Return the (x, y) coordinate for the center point of the cell that contains the specified text.  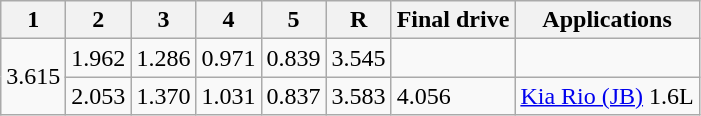
1 (34, 20)
0.837 (294, 96)
1.370 (164, 96)
3.615 (34, 77)
1.286 (164, 58)
2 (98, 20)
Applications (607, 20)
2.053 (98, 96)
3.545 (358, 58)
3.583 (358, 96)
5 (294, 20)
4 (228, 20)
3 (164, 20)
Kia Rio (JB) 1.6L (607, 96)
R (358, 20)
0.971 (228, 58)
0.839 (294, 58)
4.056 (453, 96)
Final drive (453, 20)
1.031 (228, 96)
1.962 (98, 58)
